Extract the (x, y) coordinate from the center of the cell holding the provided text.  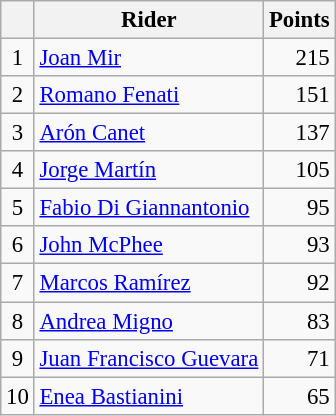
71 (300, 358)
Rider (148, 20)
8 (18, 321)
92 (300, 283)
137 (300, 133)
Joan Mir (148, 58)
6 (18, 245)
2 (18, 95)
Jorge Martín (148, 170)
Marcos Ramírez (148, 283)
Points (300, 20)
Juan Francisco Guevara (148, 358)
John McPhee (148, 245)
Andrea Migno (148, 321)
Romano Fenati (148, 95)
65 (300, 396)
1 (18, 58)
7 (18, 283)
95 (300, 208)
215 (300, 58)
4 (18, 170)
151 (300, 95)
Enea Bastianini (148, 396)
Fabio Di Giannantonio (148, 208)
Arón Canet (148, 133)
83 (300, 321)
3 (18, 133)
93 (300, 245)
9 (18, 358)
10 (18, 396)
5 (18, 208)
105 (300, 170)
